Find where the given text appears and provide that cell's center as (X, Y) coordinate. 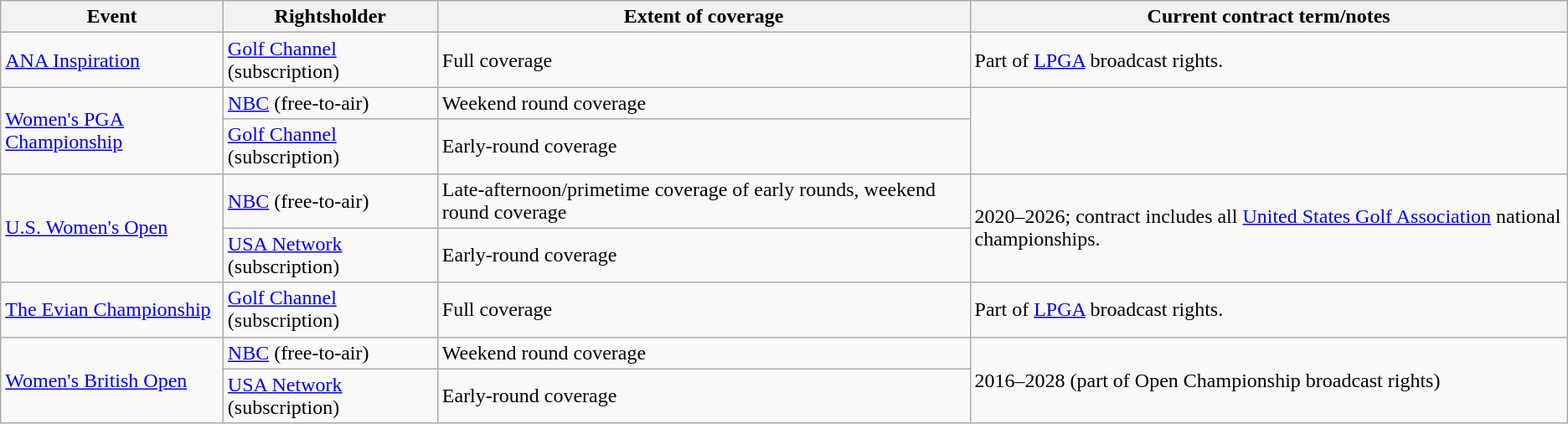
Rightsholder (330, 17)
2020–2026; contract includes all United States Golf Association national championships. (1268, 228)
The Evian Championship (112, 310)
2016–2028 (part of Open Championship broadcast rights) (1268, 380)
Late-afternoon/primetime coverage of early rounds, weekend round coverage (704, 201)
Women's British Open (112, 380)
Event (112, 17)
Current contract term/notes (1268, 17)
U.S. Women's Open (112, 228)
Extent of coverage (704, 17)
Women's PGA Championship (112, 131)
ANA Inspiration (112, 60)
